From the cell containing the given text, extract its center point as [X, Y] coordinate. 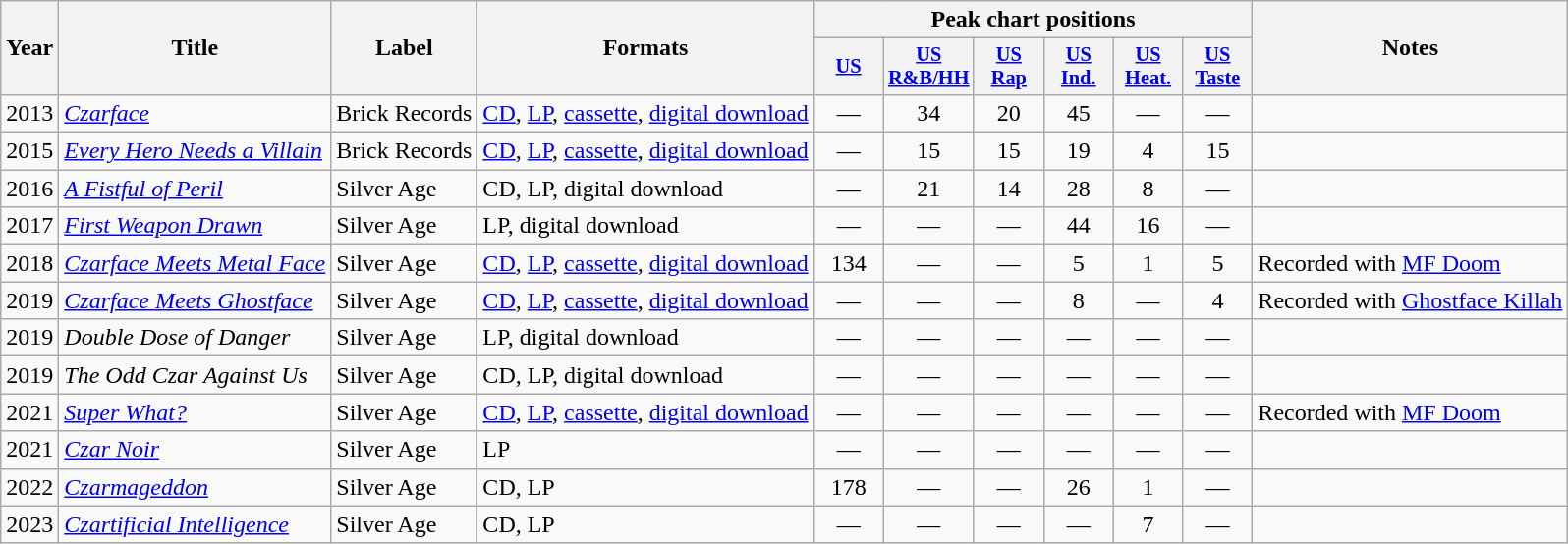
USR&B/HH [928, 67]
34 [928, 113]
45 [1079, 113]
16 [1148, 226]
Title [195, 48]
Czarface Meets Metal Face [195, 263]
USHeat. [1148, 67]
20 [1008, 113]
7 [1148, 524]
14 [1008, 189]
26 [1079, 487]
134 [849, 263]
USRap [1008, 67]
Czarmageddon [195, 487]
44 [1079, 226]
USTaste [1218, 67]
2015 [29, 151]
19 [1079, 151]
US [849, 67]
Year [29, 48]
The Odd Czar Against Us [195, 375]
Czarface [195, 113]
2023 [29, 524]
Double Dose of Danger [195, 338]
Formats [645, 48]
Czarface Meets Ghostface [195, 300]
LP [645, 450]
Czartificial Intelligence [195, 524]
First Weapon Drawn [195, 226]
21 [928, 189]
28 [1079, 189]
Notes [1411, 48]
2016 [29, 189]
2013 [29, 113]
Peak chart positions [1034, 20]
USInd. [1079, 67]
A Fistful of Peril [195, 189]
Recorded with Ghostface Killah [1411, 300]
2022 [29, 487]
Super What? [195, 412]
Every Hero Needs a Villain [195, 151]
2018 [29, 263]
178 [849, 487]
Label [405, 48]
Czar Noir [195, 450]
2017 [29, 226]
